Capture the cell that displays the provided text and extract its [X, Y] central coordinate. 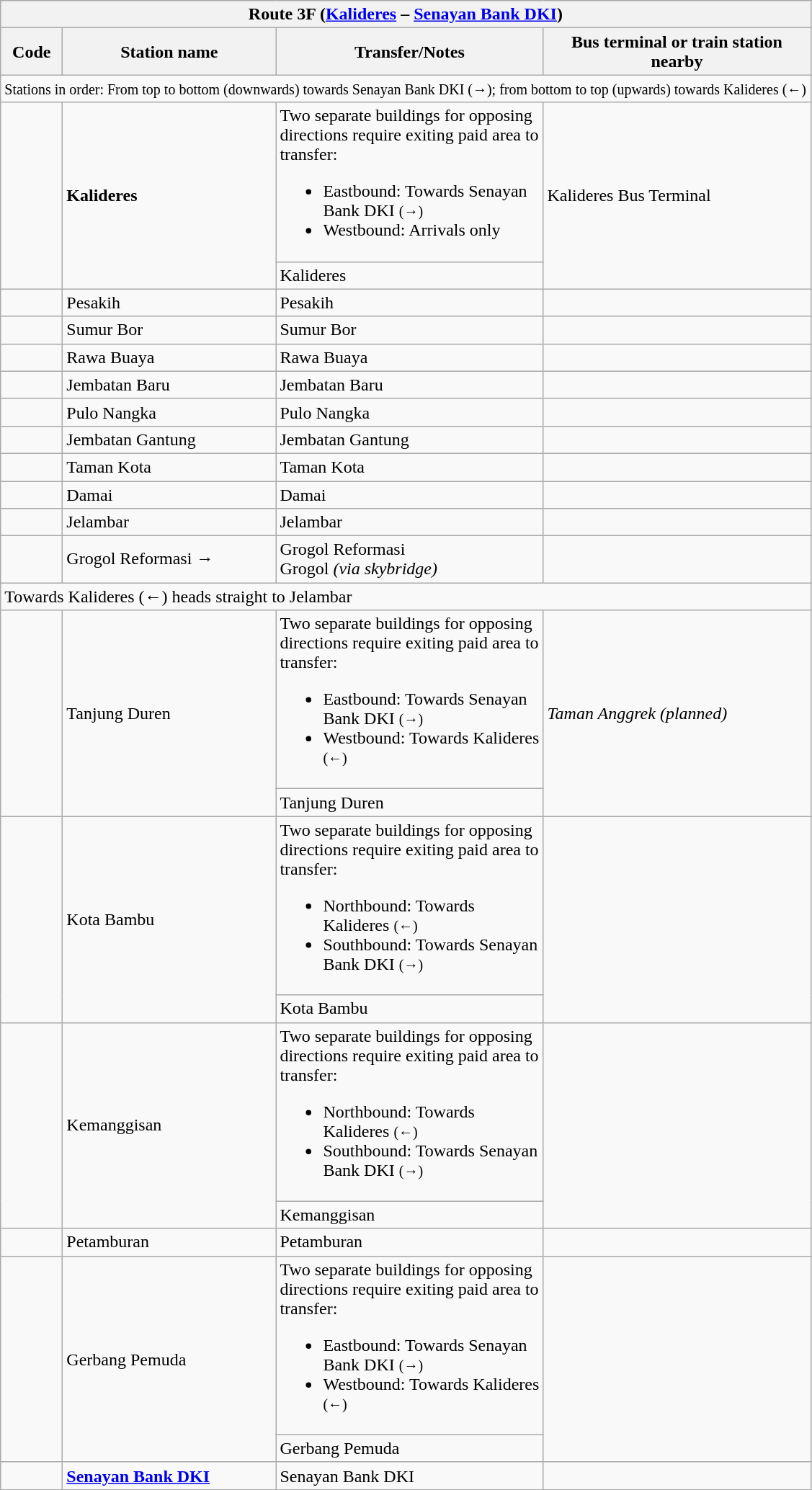
Two separate buildings for opposing directions require exiting paid area to transfer:Eastbound: Towards Senayan Bank DKI (→)Westbound: Arrivals only [409, 182]
Bus terminal or train station nearby [677, 52]
Grogol Reformasi → [169, 559]
Grogol Reformasi Grogol (via skybridge) [409, 559]
Taman Anggrek (planned) [677, 713]
Transfer/Notes [409, 52]
Code [32, 52]
Route 3F (Kalideres – Senayan Bank DKI) [406, 14]
Stations in order: From top to bottom (downwards) towards Senayan Bank DKI (→); from bottom to top (upwards) towards Kalideres (←) [406, 89]
Kalideres Bus Terminal [677, 196]
Station name [169, 52]
Towards Kalideres (←) heads straight to Jelambar [406, 597]
